Scan for the cell matching the given text and deliver its (x, y) coordinate at center. 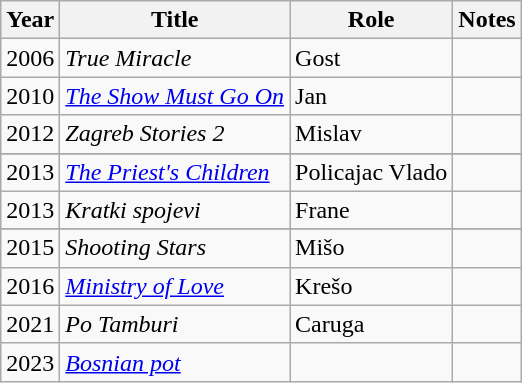
Krešo (372, 286)
Frane (372, 210)
Zagreb Stories 2 (175, 134)
Title (175, 20)
The Priest's Children (175, 172)
2012 (30, 134)
Caruga (372, 324)
The Show Must Go On (175, 96)
Shooting Stars (175, 248)
2006 (30, 58)
Ministry of Love (175, 286)
2015 (30, 248)
Year (30, 20)
Gost (372, 58)
Policajac Vlado (372, 172)
Po Tamburi (175, 324)
2021 (30, 324)
2016 (30, 286)
Jan (372, 96)
2023 (30, 362)
Mislav (372, 134)
2010 (30, 96)
Role (372, 20)
Notes (487, 20)
True Miracle (175, 58)
Mišo (372, 248)
Bosnian pot (175, 362)
Kratki spojevi (175, 210)
